Extract the (x, y) coordinate from the center of the cell holding the provided text.  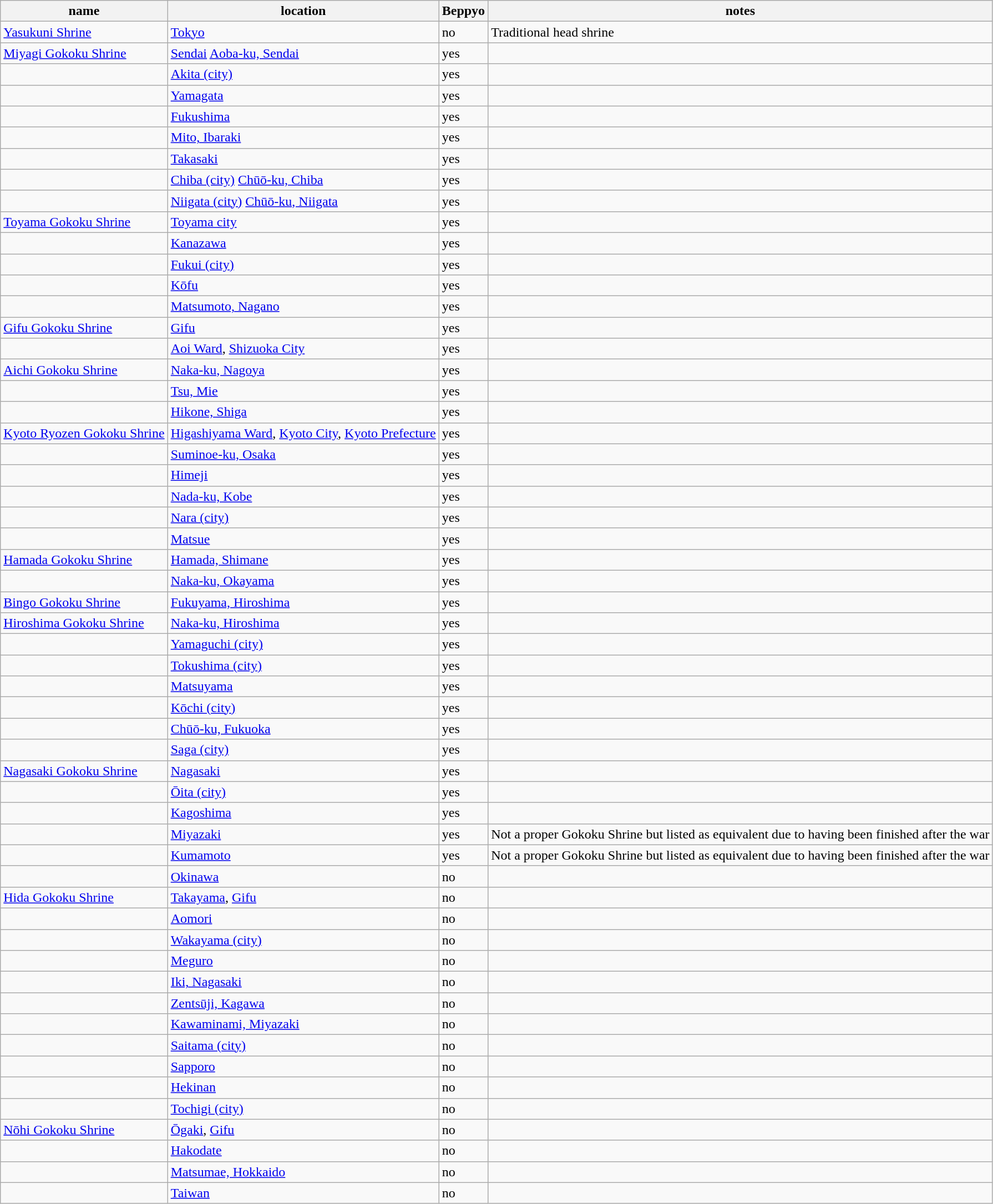
Kanazawa (303, 243)
Tokyo (303, 32)
Yasukuni Shrine (84, 32)
Chūō-ku, Fukuoka (303, 729)
Kōfu (303, 286)
Nada-ku, Kobe (303, 496)
Yamagata (303, 95)
Matsumoto, Nagano (303, 307)
Toyama Gokoku Shrine (84, 222)
Kōchi (city) (303, 708)
Higashiyama Ward, Kyoto City, Kyoto Prefecture (303, 433)
Nara (city) (303, 517)
Naka-ku, Nagoya (303, 370)
Kumamoto (303, 855)
Fukui (city) (303, 265)
Tochigi (city) (303, 1109)
Saga (city) (303, 750)
Aomori (303, 918)
Takayama, Gifu (303, 897)
Wakayama (city) (303, 940)
Hida Gokoku Shrine (84, 897)
Gifu (303, 328)
Aichi Gokoku Shrine (84, 370)
location (303, 11)
Miyazaki (303, 834)
Tokushima (city) (303, 665)
Matsue (303, 539)
Takasaki (303, 159)
Hakodate (303, 1151)
Naka-ku, Hiroshima (303, 623)
Ōita (city) (303, 792)
Bingo Gokoku Shrine (84, 602)
Fukuyama, Hiroshima (303, 602)
Nōhi Gokoku Shrine (84, 1130)
Beppyo (463, 11)
Hiroshima Gokoku Shrine (84, 623)
Kawaminami, Miyazaki (303, 1024)
Hikone, Shiga (303, 412)
Saitama (city) (303, 1045)
Tsu, Mie (303, 391)
Nagasaki (303, 771)
notes (740, 11)
Ōgaki, Gifu (303, 1130)
Hamada Gokoku Shrine (84, 560)
Nagasaki Gokoku Shrine (84, 771)
Hamada, Shimane (303, 560)
Sendai Aoba-ku, Sendai (303, 53)
Zentsūji, Kagawa (303, 1003)
Gifu Gokoku Shrine (84, 328)
Fukushima (303, 116)
Meguro (303, 961)
Sapporo (303, 1066)
Hekinan (303, 1088)
Iki, Nagasaki (303, 982)
Naka-ku, Okayama (303, 581)
Kagoshima (303, 813)
name (84, 11)
Kyoto Ryozen Gokoku Shrine (84, 433)
Mito, Ibaraki (303, 138)
Niigata (city) Chūō-ku, Niigata (303, 201)
Himeji (303, 475)
Matsuyama (303, 687)
Toyama city (303, 222)
Chiba (city) Chūō-ku, Chiba (303, 180)
Matsumae, Hokkaido (303, 1172)
Suminoe-ku, Osaka (303, 454)
Taiwan (303, 1193)
Okinawa (303, 876)
Miyagi Gokoku Shrine (84, 53)
Traditional head shrine (740, 32)
Akita (city) (303, 74)
Yamaguchi (city) (303, 644)
Aoi Ward, Shizuoka City (303, 349)
